Return the [X, Y] coordinate for the center point of the cell that contains the specified text.  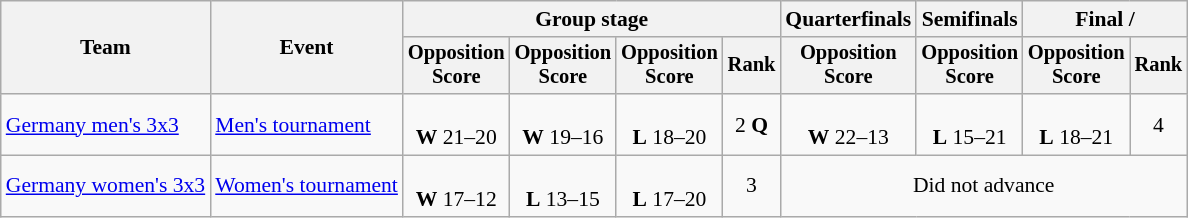
Group stage [592, 19]
L 13–15 [564, 186]
Quarterfinals [848, 19]
W 21–20 [456, 124]
L 15–21 [970, 124]
3 [752, 186]
L 18–21 [1076, 124]
W 22–13 [848, 124]
2 Q [752, 124]
Germany men's 3x3 [106, 124]
Semifinals [970, 19]
W 19–16 [564, 124]
Final / [1105, 19]
Did not advance [984, 186]
L 18–20 [670, 124]
W 17–12 [456, 186]
Event [306, 48]
Women's tournament [306, 186]
Men's tournament [306, 124]
L 17–20 [670, 186]
Germany women's 3x3 [106, 186]
4 [1159, 124]
Team [106, 48]
